For the text-containing cell, return its midpoint in [X, Y] coordinate format. 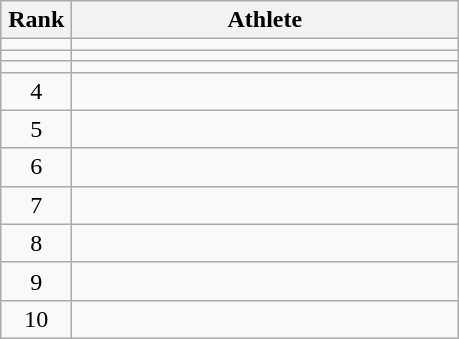
8 [36, 243]
5 [36, 129]
9 [36, 281]
4 [36, 91]
Rank [36, 20]
Athlete [265, 20]
10 [36, 319]
7 [36, 205]
6 [36, 167]
